Detect which cell encompasses the target text, then output its [x, y] center coordinate. 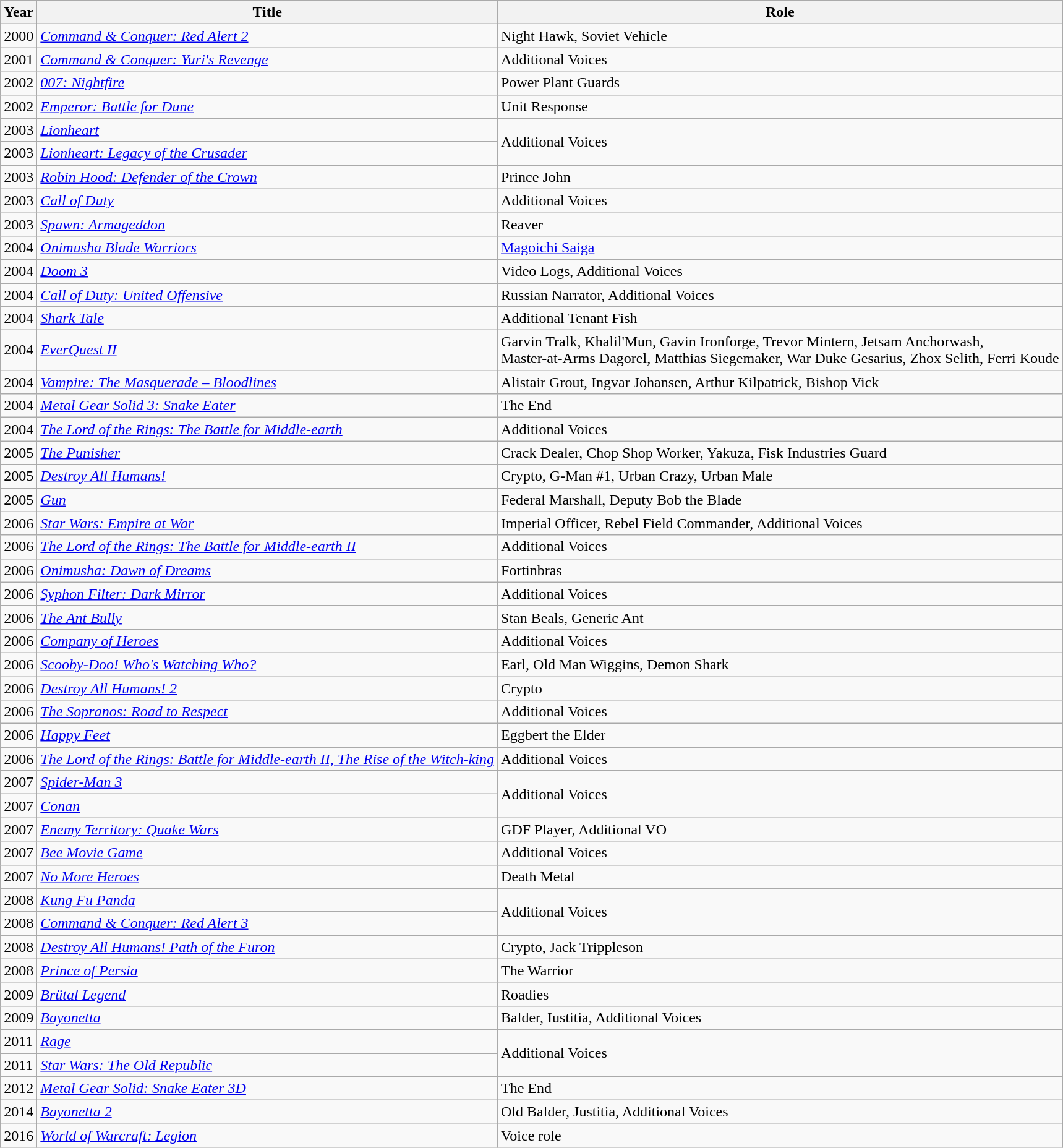
Alistair Grout, Ingvar Johansen, Arthur Kilpatrick, Bishop Vick [780, 382]
Prince John [780, 177]
Unit Response [780, 106]
2001 [19, 59]
Syphon Filter: Dark Mirror [267, 594]
Crypto, Jack Trippleson [780, 947]
Prince of Persia [267, 970]
Onimusha Blade Warriors [267, 247]
No More Heroes [267, 876]
Brütal Legend [267, 994]
Rage [267, 1041]
Shark Tale [267, 319]
Magoichi Saiga [780, 247]
The Warrior [780, 970]
Video Logs, Additional Voices [780, 271]
2016 [19, 1136]
The Lord of the Rings: The Battle for Middle-earth [267, 429]
Call of Duty: United Offensive [267, 295]
The Lord of the Rings: The Battle for Middle-earth II [267, 547]
Stan Beals, Generic Ant [780, 617]
Night Hawk, Soviet Vehicle [780, 36]
Happy Feet [267, 735]
Death Metal [780, 876]
2000 [19, 36]
Metal Gear Solid: Snake Eater 3D [267, 1089]
Star Wars: The Old Republic [267, 1064]
The Sopranos: Road to Respect [267, 712]
Company of Heroes [267, 641]
The Ant Bully [267, 617]
EverQuest II [267, 350]
Gun [267, 500]
2014 [19, 1112]
Federal Marshall, Deputy Bob the Blade [780, 500]
Call of Duty [267, 200]
Eggbert the Elder [780, 735]
Conan [267, 806]
Russian Narrator, Additional Voices [780, 295]
Balder, Iustitia, Additional Voices [780, 1017]
Additional Tenant Fish [780, 319]
Destroy All Humans! 2 [267, 688]
The Lord of the Rings: Battle for Middle-earth II, The Rise of the Witch-king [267, 759]
Year [19, 12]
Vampire: The Masquerade – Bloodlines [267, 382]
Bayonetta 2 [267, 1112]
Fortinbras [780, 570]
Bayonetta [267, 1017]
Crypto, G-Man #1, Urban Crazy, Urban Male [780, 476]
Kung Fu Panda [267, 900]
Scooby-Doo! Who's Watching Who? [267, 664]
Role [780, 12]
Spawn: Armageddon [267, 224]
Crypto [780, 688]
Destroy All Humans! [267, 476]
Command & Conquer: Red Alert 2 [267, 36]
Robin Hood: Defender of the Crown [267, 177]
Destroy All Humans! Path of the Furon [267, 947]
007: Nightfire [267, 83]
Command & Conquer: Red Alert 3 [267, 923]
Emperor: Battle for Dune [267, 106]
Title [267, 12]
Imperial Officer, Rebel Field Commander, Additional Voices [780, 523]
World of Warcraft: Legion [267, 1136]
Bee Movie Game [267, 853]
Doom 3 [267, 271]
Old Balder, Justitia, Additional Voices [780, 1112]
Roadies [780, 994]
Enemy Territory: Quake Wars [267, 829]
Earl, Old Man Wiggins, Demon Shark [780, 664]
Onimusha: Dawn of Dreams [267, 570]
Lionheart: Legacy of the Crusader [267, 153]
2012 [19, 1089]
Lionheart [267, 130]
GDF Player, Additional VO [780, 829]
Power Plant Guards [780, 83]
Voice role [780, 1136]
Reaver [780, 224]
Spider-Man 3 [267, 782]
Crack Dealer, Chop Shop Worker, Yakuza, Fisk Industries Guard [780, 453]
The Punisher [267, 453]
Star Wars: Empire at War [267, 523]
Metal Gear Solid 3: Snake Eater [267, 406]
Command & Conquer: Yuri's Revenge [267, 59]
